Locate the cell with the specified text and output its [X, Y] center coordinate. 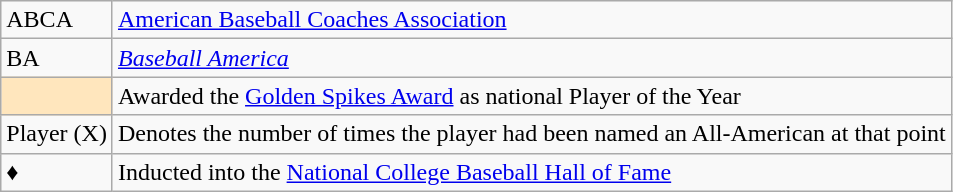
American Baseball Coaches Association [532, 20]
Denotes the number of times the player had been named an All-American at that point [532, 134]
Baseball America [532, 58]
♦ [57, 172]
BA [57, 58]
ABCA [57, 20]
Awarded the Golden Spikes Award as national Player of the Year [532, 96]
Player (X) [57, 134]
Inducted into the National College Baseball Hall of Fame [532, 172]
